Provide the (X, Y) coordinate of the cell's center where the given text is located.  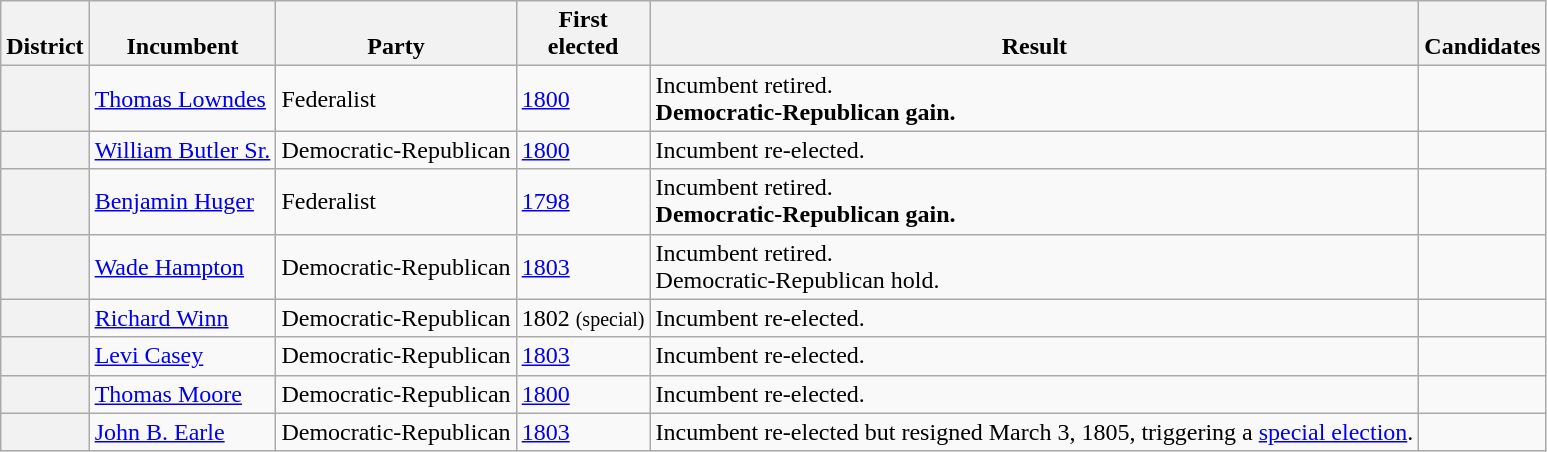
Incumbent re-elected but resigned March 3, 1805, triggering a special election. (1034, 432)
District (45, 34)
1798 (583, 202)
Levi Casey (182, 356)
Result (1034, 34)
Firstelected (583, 34)
Wade Hampton (182, 266)
1802 (special) (583, 318)
John B. Earle (182, 432)
Richard Winn (182, 318)
Incumbent retired.Democratic-Republican hold. (1034, 266)
Thomas Moore (182, 394)
William Butler Sr. (182, 150)
Candidates (1482, 34)
Benjamin Huger (182, 202)
Incumbent (182, 34)
Thomas Lowndes (182, 98)
Party (396, 34)
